From the cell containing the given text, extract its center point as [X, Y] coordinate. 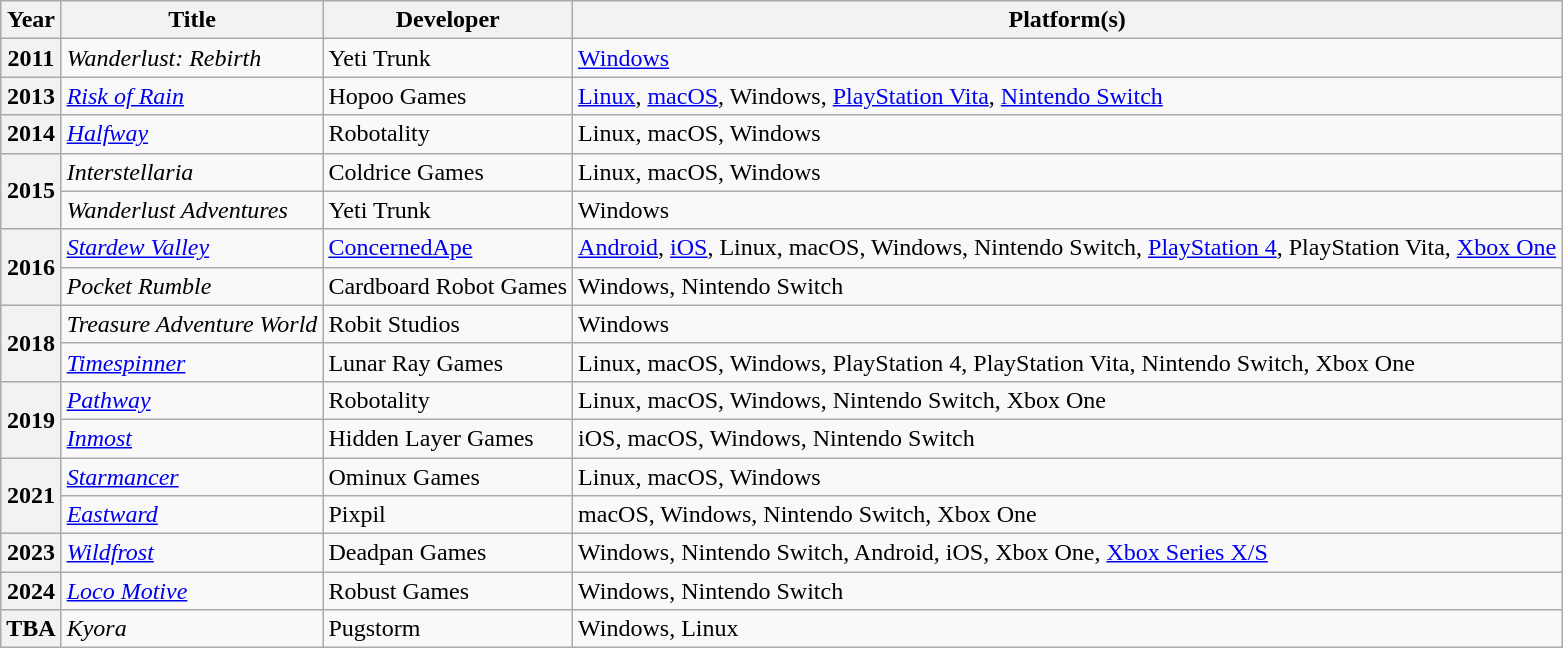
Developer [448, 20]
iOS, macOS, Windows, Nintendo Switch [1068, 438]
Linux, macOS, Windows, Nintendo Switch, Xbox One [1068, 400]
Android, iOS, Linux, macOS, Windows, Nintendo Switch, PlayStation 4, PlayStation Vita, Xbox One [1068, 248]
Eastward [192, 515]
2023 [31, 553]
2013 [31, 96]
Kyora [192, 629]
Loco Motive [192, 591]
2014 [31, 134]
Pathway [192, 400]
Hidden Layer Games [448, 438]
Windows, Linux [1068, 629]
2021 [31, 496]
Pixpil [448, 515]
TBA [31, 629]
Coldrice Games [448, 172]
Risk of Rain [192, 96]
2024 [31, 591]
Robust Games [448, 591]
Pocket Rumble [192, 286]
macOS, Windows, Nintendo Switch, Xbox One [1068, 515]
Treasure Adventure World [192, 324]
Ominux Games [448, 477]
Deadpan Games [448, 553]
Inmost [192, 438]
Pugstorm [448, 629]
Windows, Nintendo Switch, Android, iOS, Xbox One, Xbox Series X/S [1068, 553]
2015 [31, 191]
Lunar Ray Games [448, 362]
Platform(s) [1068, 20]
Halfway [192, 134]
2011 [31, 58]
Cardboard Robot Games [448, 286]
2016 [31, 267]
Stardew Valley [192, 248]
Linux, macOS, Windows, PlayStation Vita, Nintendo Switch [1068, 96]
Linux, macOS, Windows, PlayStation 4, PlayStation Vita, Nintendo Switch, Xbox One [1068, 362]
Wildfrost [192, 553]
2018 [31, 343]
2019 [31, 419]
Robit Studios [448, 324]
Wanderlust: Rebirth [192, 58]
Starmancer [192, 477]
Title [192, 20]
Hopoo Games [448, 96]
Wanderlust Adventures [192, 210]
Year [31, 20]
ConcernedApe [448, 248]
Timespinner [192, 362]
Interstellaria [192, 172]
